Locate the cell with the specified text and output its [x, y] center coordinate. 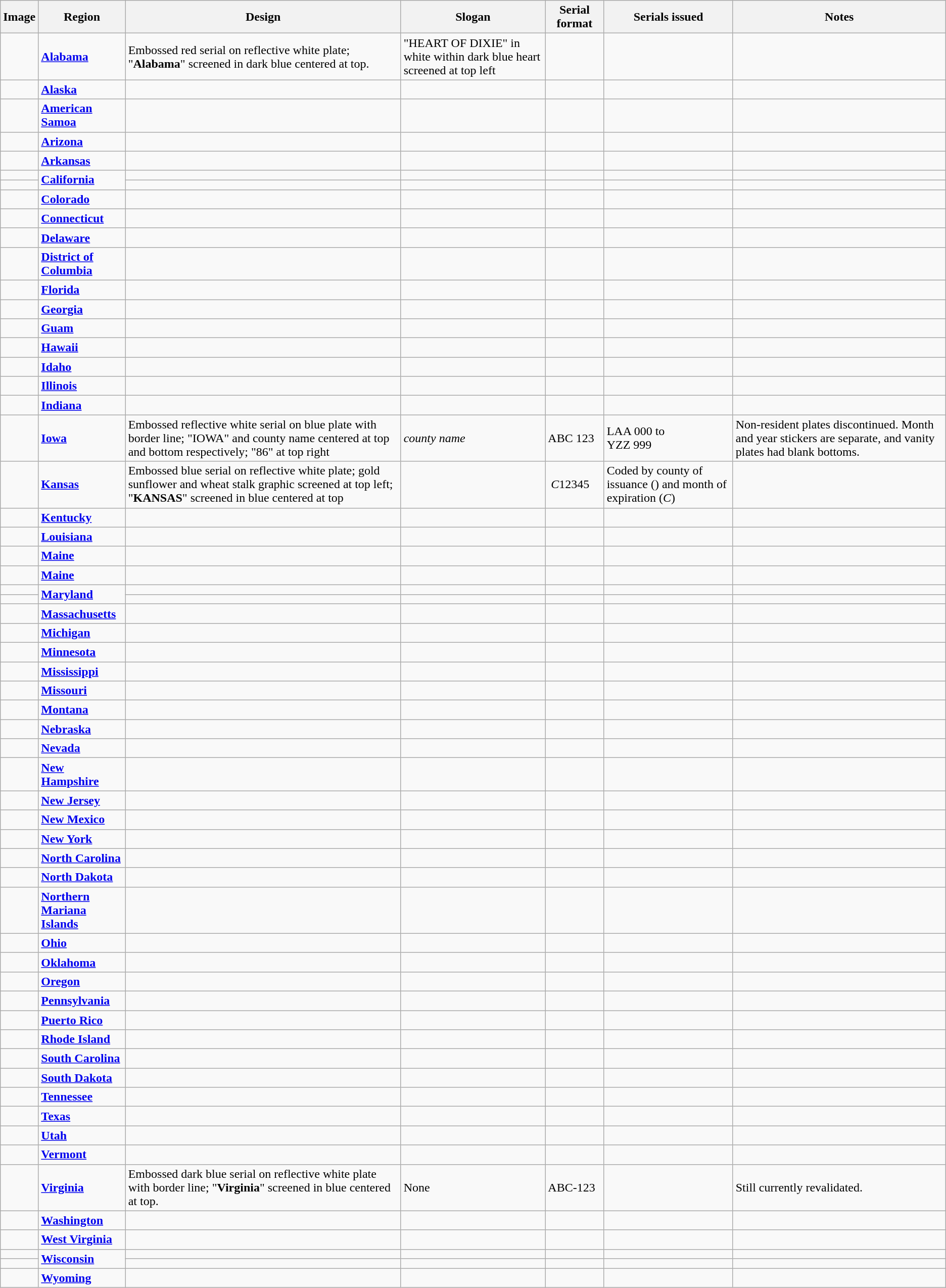
New York [82, 839]
Montana [82, 710]
ABC 123 [575, 438]
Embossed dark blue serial on reflective white plate with border line; "Virginia" screened in blue centered at top. [263, 1187]
Still currently revalidated. [839, 1187]
"HEART OF DIXIE" in white within dark blue heart screened at top left [473, 57]
New Jersey [82, 800]
Region [82, 17]
Embossed reflective white serial on blue plate with border line; "IOWA" and county name centered at top and bottom respectively; "86" at top right [263, 438]
South Dakota [82, 1078]
Pennsylvania [82, 1000]
Idaho [82, 367]
Delaware [82, 237]
Indiana [82, 405]
Alaska [82, 89]
North Dakota [82, 877]
New Hampshire [82, 774]
Ohio [82, 943]
Kansas [82, 485]
Image [19, 17]
Colorado [82, 199]
Mississippi [82, 672]
Nevada [82, 748]
Coded by county of issuance () and month of expiration (C) [668, 485]
West Virginia [82, 1239]
Wisconsin [82, 1259]
Tennessee [82, 1097]
Wyoming [82, 1278]
Design [263, 17]
Virginia [82, 1187]
Washington [82, 1220]
Arizona [82, 141]
LAA 000 toYZZ 999 [668, 438]
Notes [839, 17]
Embossed red serial on reflective white plate; "Alabama" screened in dark blue centered at top. [263, 57]
Georgia [82, 309]
Texas [82, 1116]
North Carolina [82, 858]
Iowa [82, 438]
Missouri [82, 691]
Slogan [473, 17]
Hawaii [82, 348]
California [82, 180]
Illinois [82, 386]
None [473, 1187]
Louisiana [82, 537]
Arkansas [82, 161]
Serial format [575, 17]
Vermont [82, 1155]
South Carolina [82, 1059]
New Mexico [82, 820]
American Samoa [82, 115]
Florida [82, 290]
Non-resident plates discontinued. Month and year stickers are separate, and vanity plates had blank bottoms. [839, 438]
Northern Mariana Islands [82, 910]
Rhode Island [82, 1039]
Oregon [82, 981]
Connecticut [82, 218]
Maryland [82, 594]
Guam [82, 328]
Massachusetts [82, 613]
county name [473, 438]
Serials issued [668, 17]
Puerto Rico [82, 1020]
Nebraska [82, 729]
Alabama [82, 57]
Minnesota [82, 652]
Michigan [82, 633]
Utah [82, 1135]
ABC-123 [575, 1187]
Kentucky [82, 517]
District ofColumbia [82, 264]
Oklahoma [82, 962]
C12345 [575, 485]
